Determine the [x, y] coordinate at the center of the cell enclosing the given text.  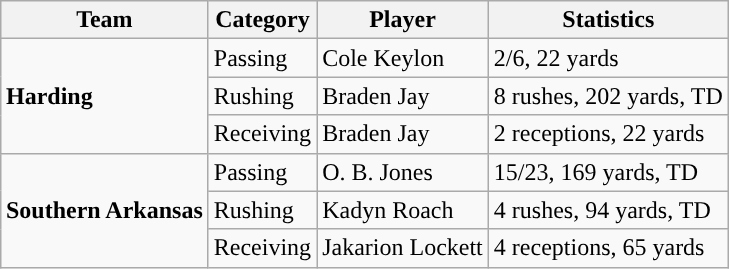
8 rushes, 202 yards, TD [608, 96]
Kadyn Roach [403, 210]
Category [262, 20]
Team [104, 20]
Harding [104, 96]
Statistics [608, 20]
4 rushes, 94 yards, TD [608, 210]
2 receptions, 22 yards [608, 134]
Jakarion Lockett [403, 248]
Southern Arkansas [104, 210]
Player [403, 20]
4 receptions, 65 yards [608, 248]
15/23, 169 yards, TD [608, 172]
Cole Keylon [403, 58]
2/6, 22 yards [608, 58]
O. B. Jones [403, 172]
